Output the [X, Y] coordinate of the center of the cell containing the given text.  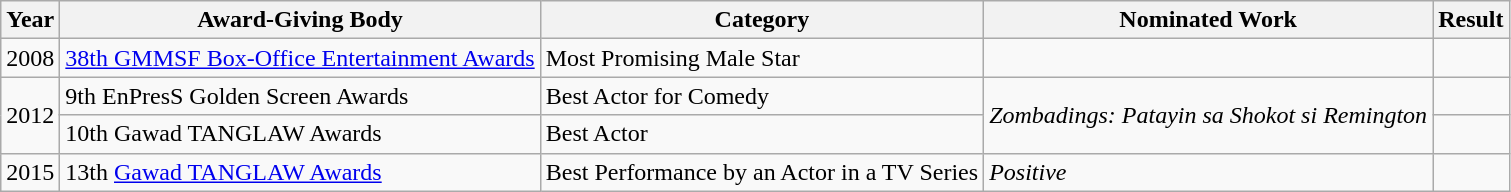
Award-Giving Body [300, 20]
Best Actor for Comedy [762, 96]
9th EnPresS Golden Screen Awards [300, 96]
Positive [1208, 172]
10th Gawad TANGLAW Awards [300, 134]
Year [30, 20]
Result [1471, 20]
Best Actor [762, 134]
Best Performance by an Actor in a TV Series [762, 172]
13th Gawad TANGLAW Awards [300, 172]
Nominated Work [1208, 20]
2012 [30, 115]
Zombadings: Patayin sa Shokot si Remington [1208, 115]
2008 [30, 58]
38th GMMSF Box-Office Entertainment Awards [300, 58]
2015 [30, 172]
Category [762, 20]
Most Promising Male Star [762, 58]
